Pinpoint the cell where the given text exists, returning its [x, y] midpoint coordinate. 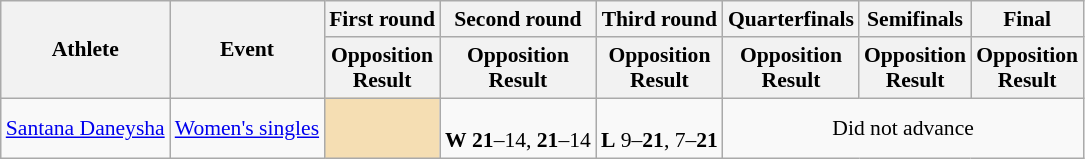
Quarterfinals [791, 19]
Santana Daneysha [86, 128]
Athlete [86, 50]
Did not advance [903, 128]
L 9–21, 7–21 [660, 128]
W 21–14, 21–14 [518, 128]
Final [1027, 19]
First round [382, 19]
Event [247, 50]
Second round [518, 19]
Third round [660, 19]
Semifinals [915, 19]
Women's singles [247, 128]
